Provide the [x, y] coordinate of the cell's center where the given text is located.  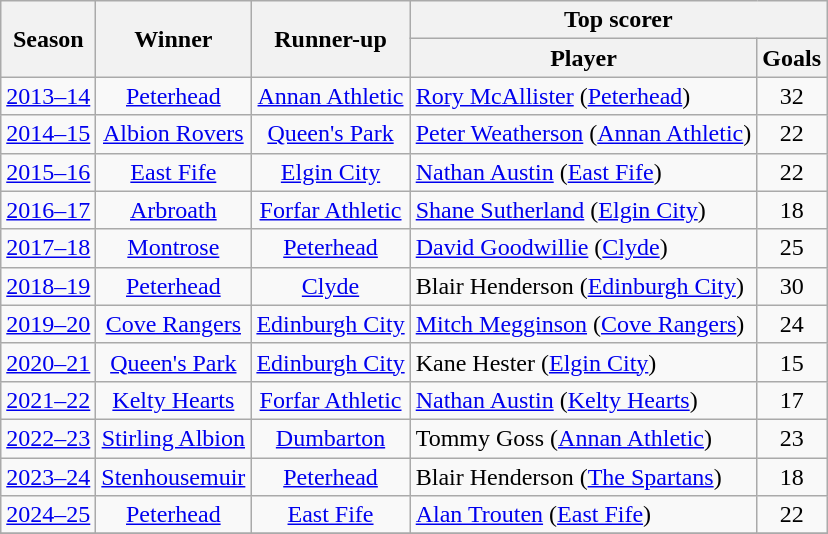
Blair Henderson (The Spartans) [584, 477]
30 [792, 286]
23 [792, 438]
2015–16 [48, 172]
Stenhousemuir [174, 477]
Tommy Goss (Annan Athletic) [584, 438]
Goals [792, 58]
Alan Trouten (East Fife) [584, 515]
Winner [174, 39]
2024–25 [48, 515]
32 [792, 96]
David Goodwillie (Clyde) [584, 248]
Cove Rangers [174, 324]
2019–20 [48, 324]
Elgin City [330, 172]
2014–15 [48, 134]
2016–17 [48, 210]
15 [792, 362]
Peter Weatherson (Annan Athletic) [584, 134]
2018–19 [48, 286]
2017–18 [48, 248]
Mitch Megginson (Cove Rangers) [584, 324]
Season [48, 39]
Kane Hester (Elgin City) [584, 362]
Arbroath [174, 210]
2013–14 [48, 96]
Kelty Hearts [174, 400]
Montrose [174, 248]
Albion Rovers [174, 134]
2021–22 [48, 400]
2020–21 [48, 362]
Nathan Austin (Kelty Hearts) [584, 400]
Runner-up [330, 39]
Clyde [330, 286]
Annan Athletic [330, 96]
Dumbarton [330, 438]
2022–23 [48, 438]
24 [792, 324]
Player [584, 58]
Top scorer [618, 20]
Rory McAllister (Peterhead) [584, 96]
25 [792, 248]
17 [792, 400]
Nathan Austin (East Fife) [584, 172]
Shane Sutherland (Elgin City) [584, 210]
Blair Henderson (Edinburgh City) [584, 286]
Stirling Albion [174, 438]
2023–24 [48, 477]
